Determine the [X, Y] coordinate at the center of the cell enclosing the given text.  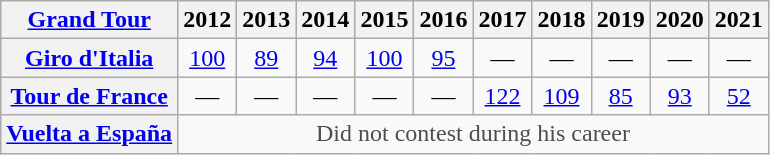
52 [738, 96]
Giro d'Italia [90, 58]
2019 [620, 20]
Grand Tour [90, 20]
Vuelta a España [90, 134]
93 [680, 96]
2021 [738, 20]
Tour de France [90, 96]
2012 [208, 20]
2017 [502, 20]
2014 [326, 20]
94 [326, 58]
109 [562, 96]
2020 [680, 20]
2016 [444, 20]
89 [266, 58]
2015 [384, 20]
Did not contest during his career [474, 134]
122 [502, 96]
2013 [266, 20]
2018 [562, 20]
95 [444, 58]
85 [620, 96]
